Return the (X, Y) coordinate for the center point of the cell that contains the specified text.  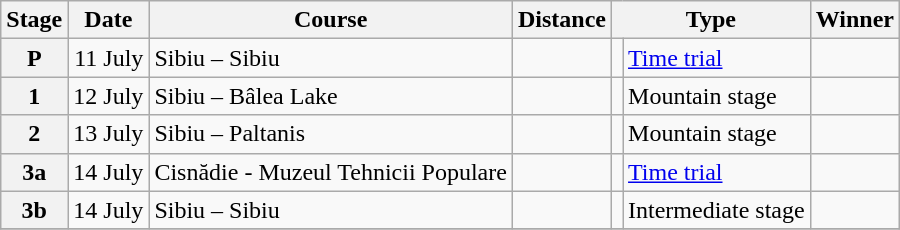
Date (108, 20)
3b (34, 210)
11 July (108, 58)
Course (331, 20)
Type (710, 20)
Sibiu – Bâlea Lake (331, 96)
12 July (108, 96)
Distance (562, 20)
Winner (854, 20)
P (34, 58)
13 July (108, 134)
Intermediate stage (717, 210)
Cisnădie - Muzeul Tehnicii Populare (331, 172)
Stage (34, 20)
Sibiu – Paltanis (331, 134)
1 (34, 96)
3a (34, 172)
2 (34, 134)
